Search for the cell housing the specified text and yield its (x, y) center coordinate. 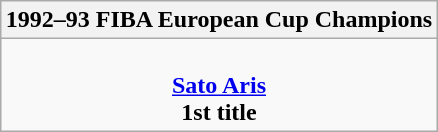
Sato Aris 1st title (218, 85)
1992–93 FIBA European Cup Champions (218, 20)
